Detect which cell encompasses the target text, then output its (X, Y) center coordinate. 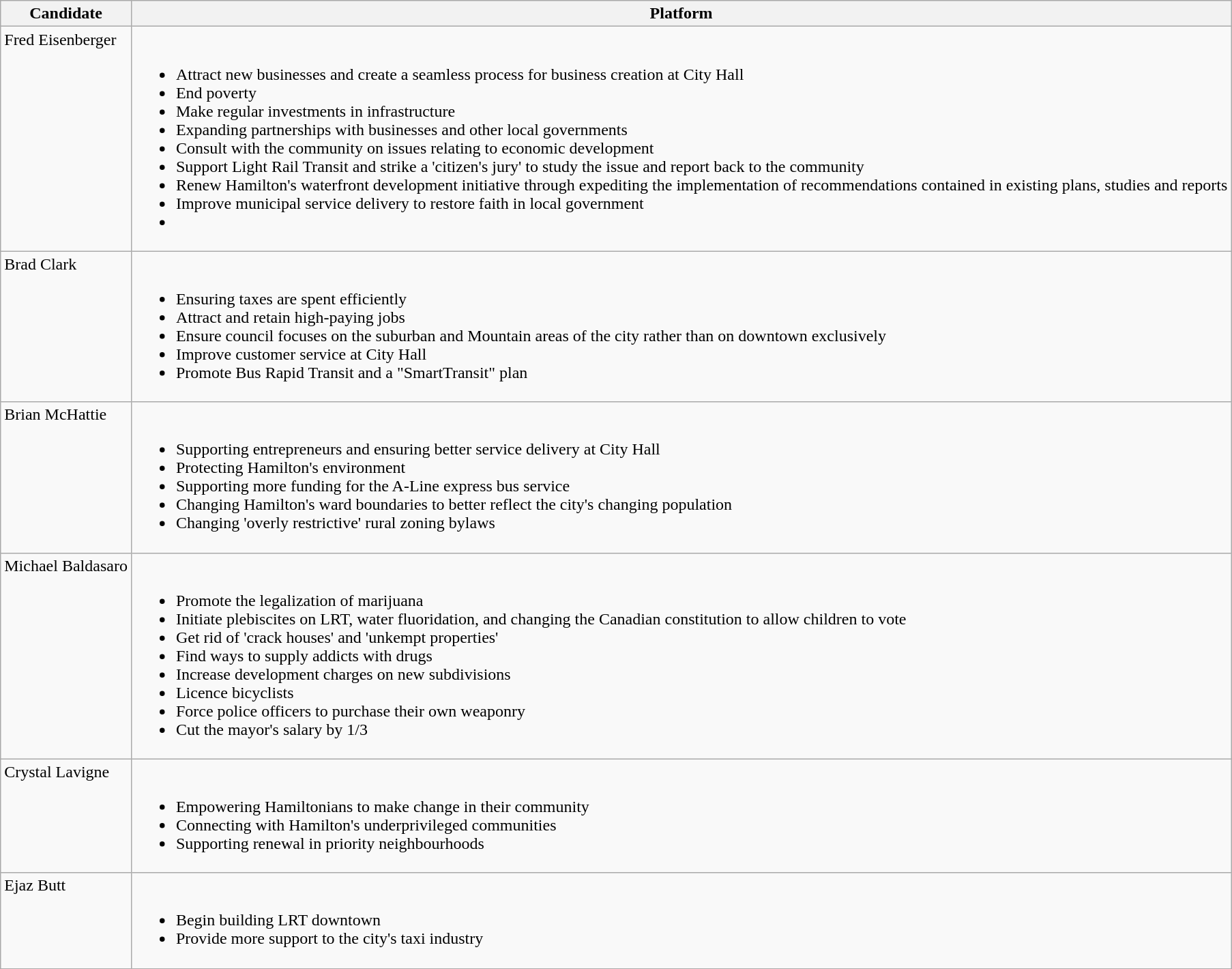
Crystal Lavigne (66, 816)
Brad Clark (66, 326)
Brian McHattie (66, 478)
Platform (681, 14)
Ejaz Butt (66, 921)
Candidate (66, 14)
Begin building LRT downtownProvide more support to the city's taxi industry (681, 921)
Michael Baldasaro (66, 656)
Fred Eisenberger (66, 139)
